Locate the cell with the specified text and output its (x, y) center coordinate. 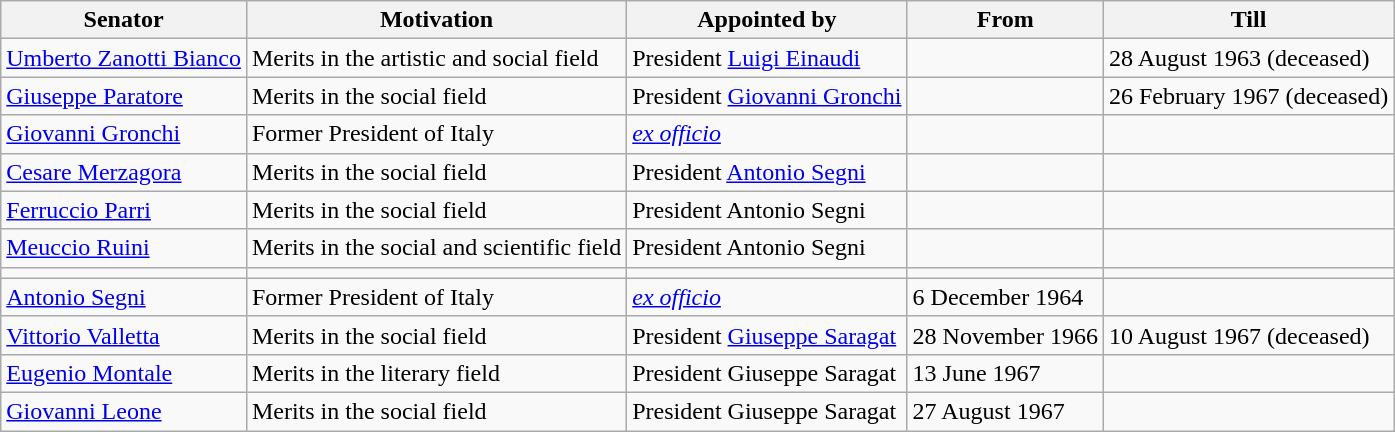
Antonio Segni (124, 297)
Ferruccio Parri (124, 210)
Senator (124, 20)
Merits in the literary field (436, 373)
13 June 1967 (1005, 373)
Giovanni Gronchi (124, 134)
President Giovanni Gronchi (767, 96)
Till (1248, 20)
President Luigi Einaudi (767, 58)
Merits in the social and scientific field (436, 248)
28 August 1963 (deceased) (1248, 58)
Cesare Merzagora (124, 172)
6 December 1964 (1005, 297)
Vittorio Valletta (124, 335)
Motivation (436, 20)
From (1005, 20)
Giovanni Leone (124, 411)
28 November 1966 (1005, 335)
10 August 1967 (deceased) (1248, 335)
Giuseppe Paratore (124, 96)
27 August 1967 (1005, 411)
Eugenio Montale (124, 373)
Merits in the artistic and social field (436, 58)
Umberto Zanotti Bianco (124, 58)
Appointed by (767, 20)
26 February 1967 (deceased) (1248, 96)
Meuccio Ruini (124, 248)
